Scan for the cell matching the given text and deliver its [X, Y] coordinate at center. 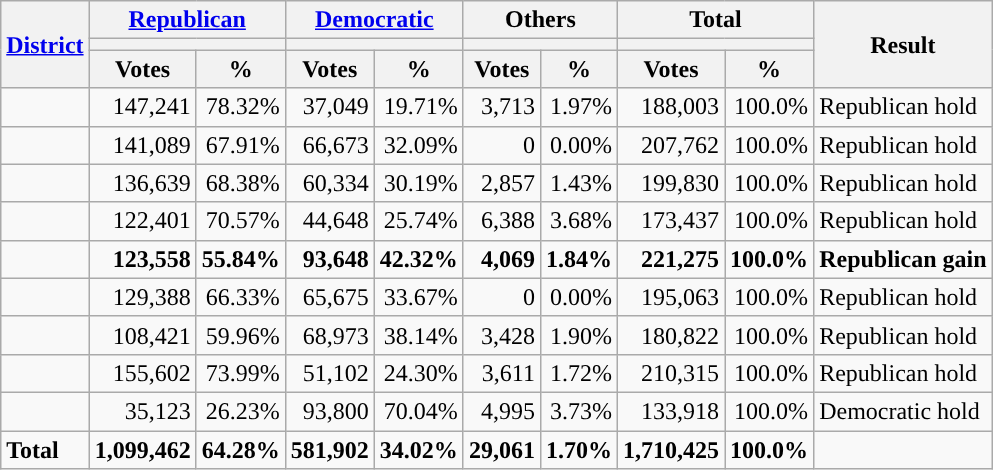
33.67% [418, 297]
3,713 [502, 107]
55.84% [240, 259]
Republican gain [903, 259]
6,388 [502, 221]
Democratic hold [903, 411]
66,673 [330, 145]
51,102 [330, 373]
Democratic [374, 20]
4,995 [502, 411]
1.97% [578, 107]
Result [903, 44]
38.14% [418, 335]
44,648 [330, 221]
3.68% [578, 221]
32.09% [418, 145]
155,602 [142, 373]
26.23% [240, 411]
30.19% [418, 183]
129,388 [142, 297]
133,918 [670, 411]
173,437 [670, 221]
Others [540, 20]
4,069 [502, 259]
73.99% [240, 373]
42.32% [418, 259]
34.02% [418, 449]
1.72% [578, 373]
60,334 [330, 183]
37,049 [330, 107]
180,822 [670, 335]
59.96% [240, 335]
65,675 [330, 297]
67.91% [240, 145]
25.74% [418, 221]
70.57% [240, 221]
207,762 [670, 145]
199,830 [670, 183]
93,648 [330, 259]
District [45, 44]
3.73% [578, 411]
24.30% [418, 373]
221,275 [670, 259]
210,315 [670, 373]
93,800 [330, 411]
29,061 [502, 449]
68,973 [330, 335]
1.43% [578, 183]
1,099,462 [142, 449]
141,089 [142, 145]
1.90% [578, 335]
1,710,425 [670, 449]
70.04% [418, 411]
3,428 [502, 335]
19.71% [418, 107]
1.84% [578, 259]
581,902 [330, 449]
3,611 [502, 373]
Republican [187, 20]
188,003 [670, 107]
122,401 [142, 221]
108,421 [142, 335]
123,558 [142, 259]
64.28% [240, 449]
136,639 [142, 183]
195,063 [670, 297]
147,241 [142, 107]
68.38% [240, 183]
2,857 [502, 183]
78.32% [240, 107]
35,123 [142, 411]
1.70% [578, 449]
66.33% [240, 297]
